Determine the (X, Y) coordinate at the center of the cell enclosing the given text.  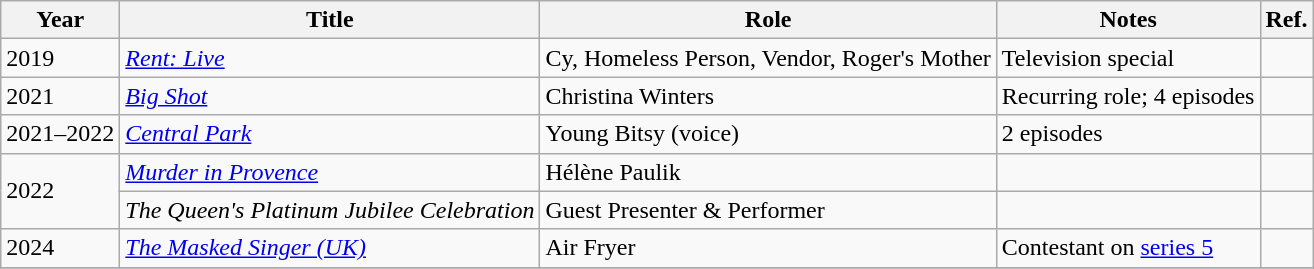
Role (768, 20)
Central Park (330, 134)
Title (330, 20)
Recurring role; 4 episodes (1128, 96)
Guest Presenter & Performer (768, 210)
2019 (60, 58)
2022 (60, 191)
Notes (1128, 20)
Contestant on series 5 (1128, 248)
Television special (1128, 58)
Murder in Provence (330, 172)
2021–2022 (60, 134)
Hélène Paulik (768, 172)
Young Bitsy (voice) (768, 134)
The Queen's Platinum Jubilee Celebration (330, 210)
The Masked Singer (UK) (330, 248)
Year (60, 20)
Ref. (1286, 20)
Air Fryer (768, 248)
2 episodes (1128, 134)
Cy, Homeless Person, Vendor, Roger's Mother (768, 58)
Christina Winters (768, 96)
Big Shot (330, 96)
Rent: Live (330, 58)
2024 (60, 248)
2021 (60, 96)
